Search for the cell housing the specified text and yield its [X, Y] center coordinate. 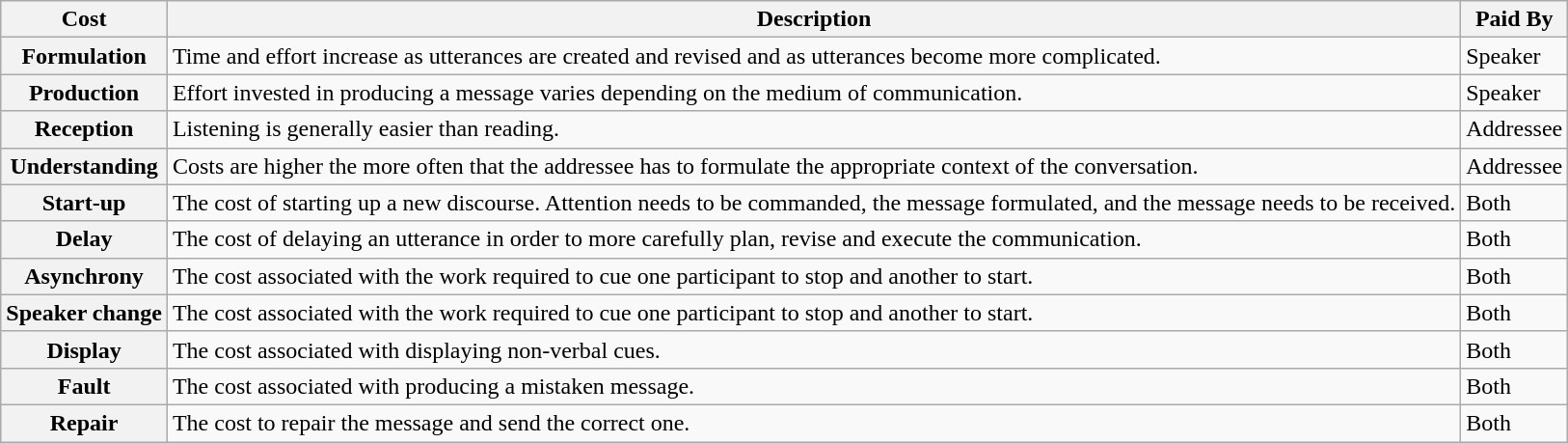
Display [85, 349]
Asynchrony [85, 276]
Paid By [1514, 19]
Production [85, 93]
Cost [85, 19]
Speaker change [85, 313]
Reception [85, 129]
The cost of delaying an utterance in order to more carefully plan, revise and execute the communication. [814, 239]
Effort invested in producing a message varies depending on the medium of communication. [814, 93]
Delay [85, 239]
The cost associated with producing a mistaken message. [814, 386]
Costs are higher the more often that the addressee has to formulate the appropriate context of the conversation. [814, 166]
Repair [85, 423]
The cost of starting up a new discourse. Attention needs to be commanded, the message formulated, and the message needs to be received. [814, 203]
The cost to repair the message and send the correct one. [814, 423]
Understanding [85, 166]
Formulation [85, 56]
Time and effort increase as utterances are created and revised and as utterances become more complicated. [814, 56]
Fault [85, 386]
Listening is generally easier than reading. [814, 129]
Description [814, 19]
The cost associated with displaying non-verbal cues. [814, 349]
Start-up [85, 203]
